Determine the [x, y] coordinate at the center of the cell enclosing the given text.  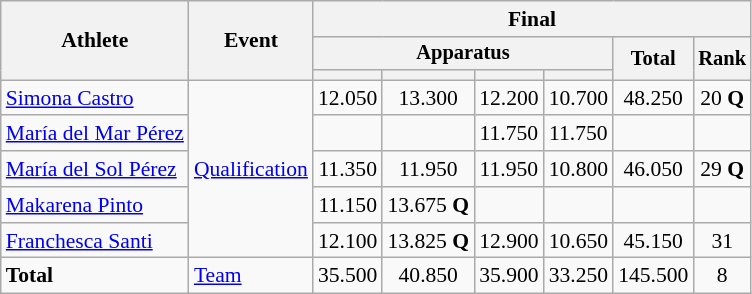
31 [722, 241]
11.350 [348, 169]
11.150 [348, 205]
13.675 Q [428, 205]
35.900 [508, 276]
40.850 [428, 276]
Franchesca Santi [95, 241]
13.825 Q [428, 241]
Rank [722, 58]
Simona Castro [95, 98]
45.150 [653, 241]
10.800 [578, 169]
María del Sol Pérez [95, 169]
8 [722, 276]
29 Q [722, 169]
Apparatus [463, 54]
46.050 [653, 169]
12.050 [348, 98]
12.900 [508, 241]
Event [251, 40]
Makarena Pinto [95, 205]
12.100 [348, 241]
13.300 [428, 98]
12.200 [508, 98]
48.250 [653, 98]
145.500 [653, 276]
Athlete [95, 40]
María del Mar Pérez [95, 134]
Final [532, 19]
20 Q [722, 98]
Team [251, 276]
33.250 [578, 276]
10.650 [578, 241]
Qualification [251, 169]
35.500 [348, 276]
10.700 [578, 98]
